Scan for the cell matching the given text and deliver its (X, Y) coordinate at center. 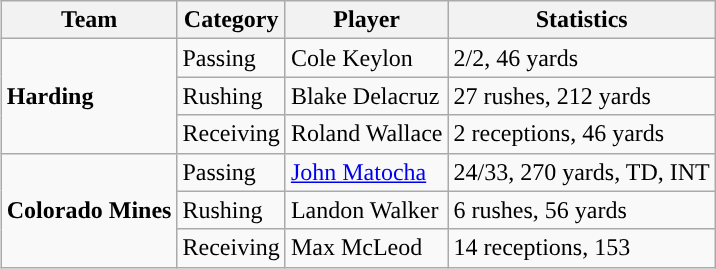
2 receptions, 46 yards (582, 134)
Player (366, 20)
6 rushes, 56 yards (582, 210)
2/2, 46 yards (582, 58)
Landon Walker (366, 210)
Harding (89, 96)
14 receptions, 153 (582, 248)
Max McLeod (366, 248)
Cole Keylon (366, 58)
Roland Wallace (366, 134)
Blake Delacruz (366, 96)
Colorado Mines (89, 210)
Category (231, 20)
John Matocha (366, 172)
Statistics (582, 20)
27 rushes, 212 yards (582, 96)
Team (89, 20)
24/33, 270 yards, TD, INT (582, 172)
